Detect which cell encompasses the target text, then output its (X, Y) center coordinate. 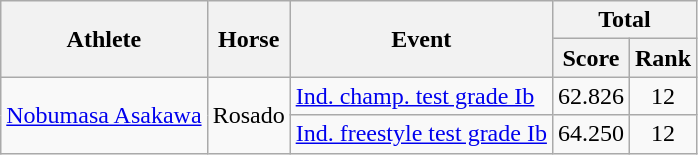
Horse (248, 39)
62.826 (590, 96)
Nobumasa Asakawa (104, 115)
Rosado (248, 115)
Ind. freestyle test grade Ib (421, 134)
Ind. champ. test grade Ib (421, 96)
Score (590, 58)
Athlete (104, 39)
Rank (664, 58)
Total (624, 20)
Event (421, 39)
64.250 (590, 134)
